Capture the cell that displays the provided text and extract its [X, Y] central coordinate. 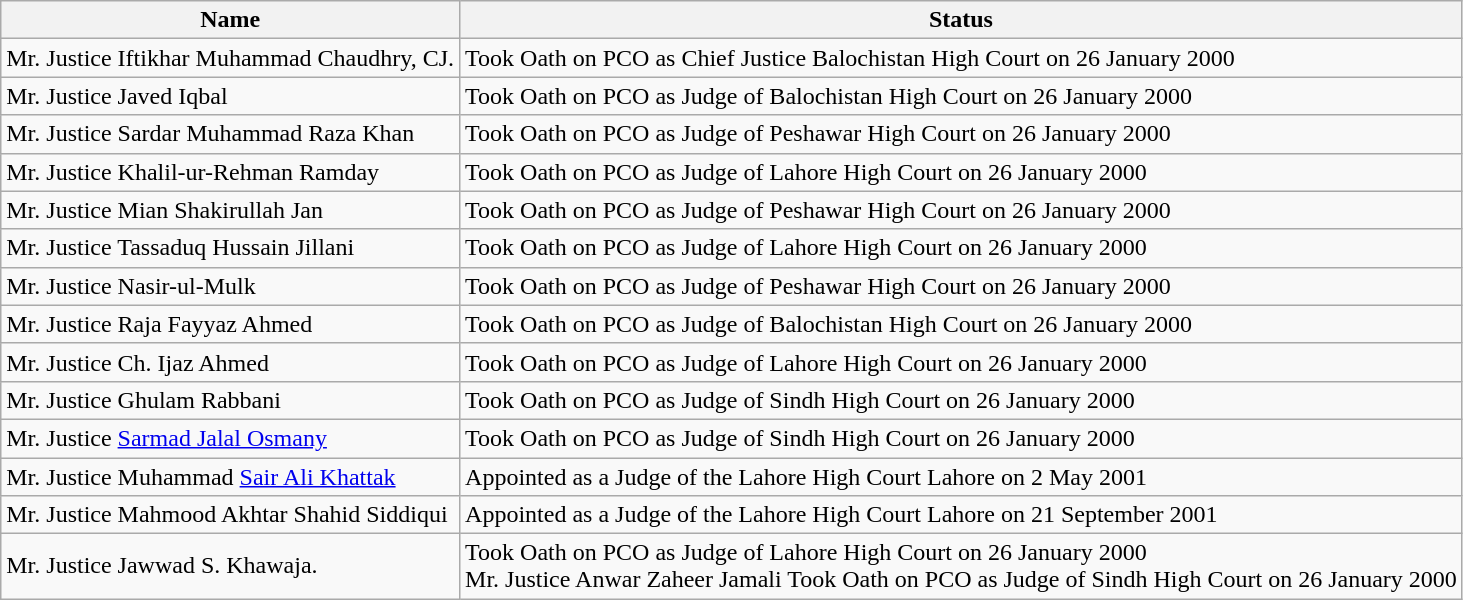
Took Oath on PCO as Chief Justice Balochistan High Court on 26 January 2000 [962, 58]
Mr. Justice Khalil-ur-Rehman Ramday [230, 172]
Status [962, 20]
Mr. Justice Raja Fayyaz Ahmed [230, 324]
Mr. Justice Ghulam Rabbani [230, 400]
Mr. Justice Sarmad Jalal Osmany [230, 438]
Appointed as a Judge of the Lahore High Court Lahore on 21 September 2001 [962, 515]
Mr. Justice Mahmood Akhtar Shahid Siddiqui [230, 515]
Mr. Justice Nasir-ul-Mulk [230, 286]
Mr. Justice Jawwad S. Khawaja. [230, 566]
Mr. Justice Iftikhar Muhammad Chaudhry, CJ. [230, 58]
Name [230, 20]
Mr. Justice Sardar Muhammad Raza Khan [230, 134]
Mr. Justice Muhammad Sair Ali Khattak [230, 477]
Mr. Justice Ch. Ijaz Ahmed [230, 362]
Appointed as a Judge of the Lahore High Court Lahore on 2 May 2001 [962, 477]
Mr. Justice Mian Shakirullah Jan [230, 210]
Mr. Justice Javed Iqbal [230, 96]
Mr. Justice Tassaduq Hussain Jillani [230, 248]
